Output the (x, y) coordinate of the center of the cell containing the given text.  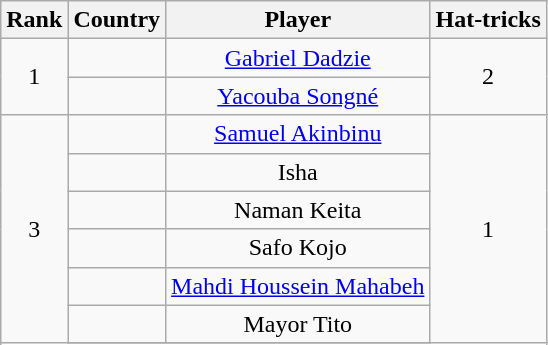
Gabriel Dadzie (298, 58)
Player (298, 20)
Yacouba Songné (298, 96)
Hat-tricks (488, 20)
3 (34, 229)
Samuel Akinbinu (298, 134)
2 (488, 77)
Safo Kojo (298, 248)
Country (117, 20)
Naman Keita (298, 210)
Rank (34, 20)
Isha (298, 172)
Mahdi Houssein Mahabeh (298, 286)
Mayor Tito (298, 324)
